For the text-containing cell, return its midpoint in [X, Y] coordinate format. 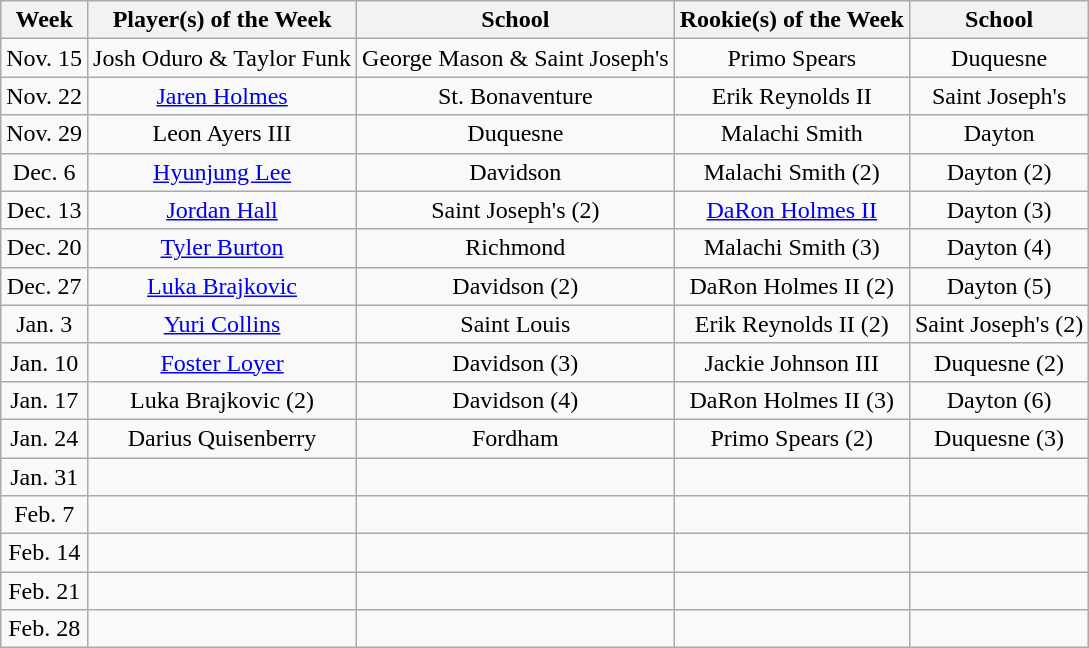
Tyler Burton [222, 248]
Nov. 29 [44, 134]
DaRon Holmes II [792, 210]
Malachi Smith (2) [792, 172]
Davidson (2) [516, 286]
Dayton (3) [998, 210]
Nov. 15 [44, 58]
Fordham [516, 438]
Dayton (5) [998, 286]
Dayton (2) [998, 172]
Primo Spears [792, 58]
Feb. 14 [44, 553]
Erik Reynolds II [792, 96]
Nov. 22 [44, 96]
St. Bonaventure [516, 96]
Dec. 20 [44, 248]
Jordan Hall [222, 210]
Luka Brajkovic (2) [222, 400]
Rookie(s) of the Week [792, 20]
Dec. 27 [44, 286]
Duquesne (2) [998, 362]
Jan. 3 [44, 324]
Malachi Smith (3) [792, 248]
Dayton (4) [998, 248]
Yuri Collins [222, 324]
Jackie Johnson III [792, 362]
Jan. 17 [44, 400]
Dayton [998, 134]
Jan. 31 [44, 477]
Hyunjung Lee [222, 172]
Davidson (3) [516, 362]
Week [44, 20]
Darius Quisenberry [222, 438]
Dayton (6) [998, 400]
Feb. 7 [44, 515]
Malachi Smith [792, 134]
Leon Ayers III [222, 134]
Feb. 28 [44, 629]
Jan. 24 [44, 438]
Dec. 6 [44, 172]
Davidson [516, 172]
Dec. 13 [44, 210]
Player(s) of the Week [222, 20]
Erik Reynolds II (2) [792, 324]
Primo Spears (2) [792, 438]
Foster Loyer [222, 362]
DaRon Holmes II (2) [792, 286]
Saint Joseph's [998, 96]
Josh Oduro & Taylor Funk [222, 58]
Davidson (4) [516, 400]
Saint Louis [516, 324]
Richmond [516, 248]
George Mason & Saint Joseph's [516, 58]
DaRon Holmes II (3) [792, 400]
Jan. 10 [44, 362]
Feb. 21 [44, 591]
Duquesne (3) [998, 438]
Luka Brajkovic [222, 286]
Jaren Holmes [222, 96]
